Find where the given text appears and provide that cell's center as (x, y) coordinate. 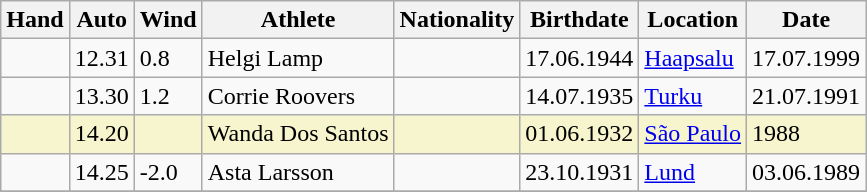
Location (693, 20)
01.06.1932 (580, 134)
13.30 (102, 96)
21.07.1991 (806, 96)
1988 (806, 134)
Wanda Dos Santos (298, 134)
23.10.1931 (580, 172)
14.25 (102, 172)
Corrie Roovers (298, 96)
Birthdate (580, 20)
-2.0 (168, 172)
Nationality (457, 20)
Lund (693, 172)
Date (806, 20)
Hand (35, 20)
Haapsalu (693, 58)
Helgi Lamp (298, 58)
17.06.1944 (580, 58)
Athlete (298, 20)
Turku (693, 96)
Wind (168, 20)
Auto (102, 20)
0.8 (168, 58)
São Paulo (693, 134)
1.2 (168, 96)
03.06.1989 (806, 172)
Asta Larsson (298, 172)
17.07.1999 (806, 58)
14.20 (102, 134)
12.31 (102, 58)
14.07.1935 (580, 96)
